Return (X, Y) of the center of cell containing provided text 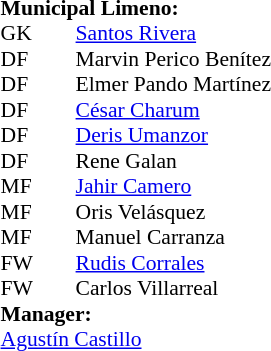
GK (20, 33)
Santos Rivera (174, 33)
Jahir Camero (174, 187)
Deris Umanzor (174, 135)
César Charum (174, 110)
Marvin Perico Benítez (174, 59)
Rudis Corrales (174, 263)
Carlos Villarreal (174, 289)
Elmer Pando Martínez (174, 85)
Oris Velásquez (174, 212)
Manuel Carranza (174, 237)
Rene Galan (174, 161)
Manager: (136, 314)
